Locate the cell with the specified text and output its [x, y] center coordinate. 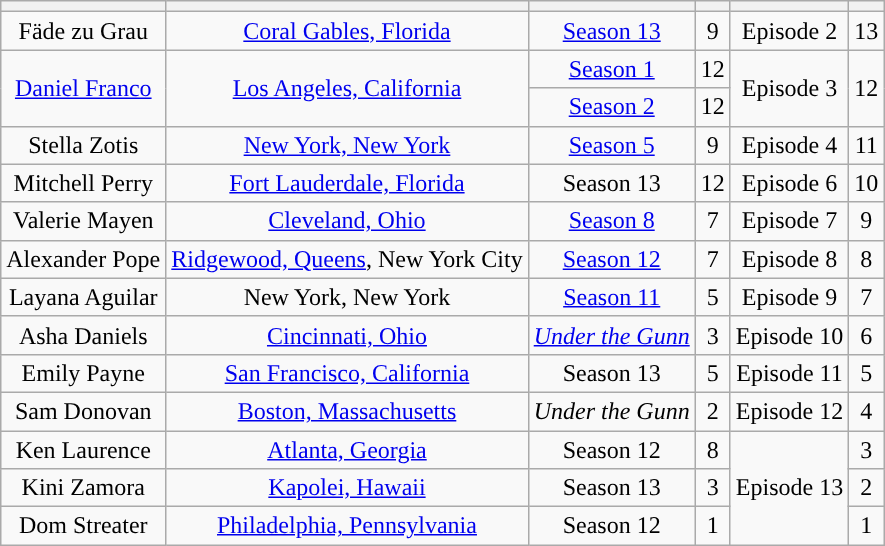
Coral Gables, Florida [347, 31]
6 [866, 335]
San Francisco, California [347, 373]
13 [866, 31]
11 [866, 145]
Daniel Franco [84, 88]
Episode 3 [789, 88]
Stella Zotis [84, 145]
4 [866, 411]
Sam Donovan [84, 411]
Kapolei, Hawaii [347, 488]
Season 2 [612, 107]
Ken Laurence [84, 449]
Cincinnati, Ohio [347, 335]
Fäde zu Grau [84, 31]
Episode 13 [789, 487]
Cleveland, Ohio [347, 221]
Episode 12 [789, 411]
Episode 2 [789, 31]
Valerie Mayen [84, 221]
Episode 4 [789, 145]
Season 8 [612, 221]
Episode 8 [789, 259]
Boston, Massachusetts [347, 411]
Episode 11 [789, 373]
Mitchell Perry [84, 183]
Season 11 [612, 297]
Ridgewood, Queens, New York City [347, 259]
Season 5 [612, 145]
Dom Streater [84, 526]
Fort Lauderdale, Florida [347, 183]
10 [866, 183]
Episode 10 [789, 335]
Episode 7 [789, 221]
Asha Daniels [84, 335]
Emily Payne [84, 373]
Season 1 [612, 69]
Los Angeles, California [347, 88]
Atlanta, Georgia [347, 449]
Episode 9 [789, 297]
Philadelphia, Pennsylvania [347, 526]
Episode 6 [789, 183]
Kini Zamora [84, 488]
Layana Aguilar [84, 297]
Alexander Pope [84, 259]
